Detect which cell encompasses the target text, then output its (X, Y) center coordinate. 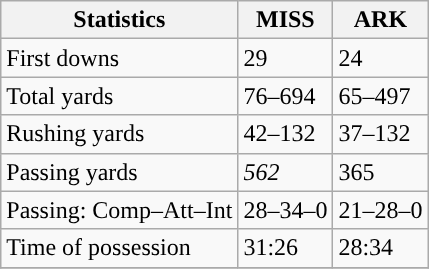
31:26 (286, 248)
365 (380, 172)
21–28–0 (380, 210)
562 (286, 172)
29 (286, 58)
Passing yards (120, 172)
65–497 (380, 96)
Passing: Comp–Att–Int (120, 210)
Time of possession (120, 248)
Statistics (120, 20)
24 (380, 58)
MISS (286, 20)
28–34–0 (286, 210)
ARK (380, 20)
42–132 (286, 134)
28:34 (380, 248)
37–132 (380, 134)
First downs (120, 58)
76–694 (286, 96)
Rushing yards (120, 134)
Total yards (120, 96)
